Provide the [X, Y] coordinate of the cell's center where the given text is located.  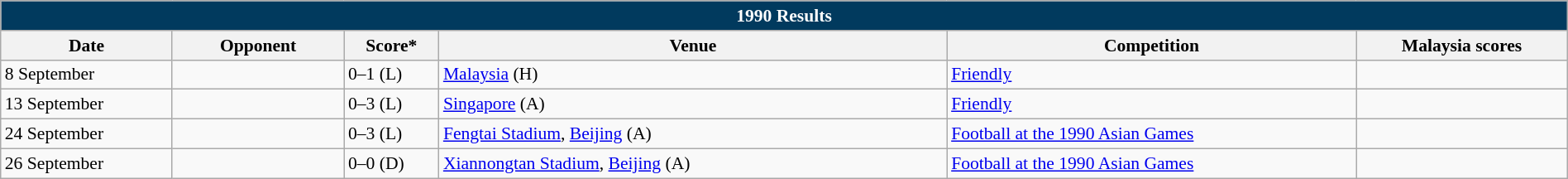
1990 Results [784, 16]
Venue [693, 46]
24 September [87, 134]
13 September [87, 104]
Date [87, 46]
Fengtai Stadium, Beijing (A) [693, 134]
Malaysia scores [1462, 46]
0–0 (D) [392, 163]
Singapore (A) [693, 104]
Xiannongtan Stadium, Beijing (A) [693, 163]
Malaysia (H) [693, 75]
0–1 (L) [392, 75]
Score* [392, 46]
Opponent [258, 46]
26 September [87, 163]
8 September [87, 75]
Competition [1151, 46]
